For the text-containing cell, return its midpoint in (X, Y) coordinate format. 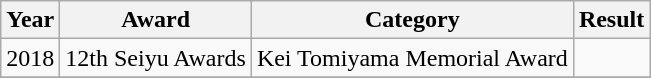
Category (412, 20)
Kei Tomiyama Memorial Award (412, 58)
12th Seiyu Awards (156, 58)
2018 (30, 58)
Award (156, 20)
Result (611, 20)
Year (30, 20)
